Provide the (x, y) coordinate of the cell's center where the given text is located.  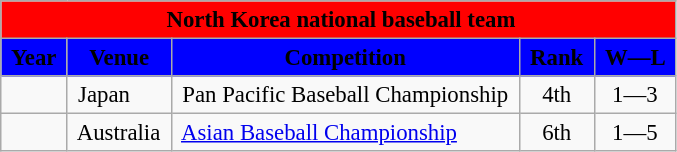
North Korea national baseball team (338, 20)
4th (556, 95)
1—3 (634, 95)
Venue (119, 58)
1—5 (634, 133)
Asian Baseball Championship (345, 133)
Competition (345, 58)
Australia (119, 133)
W—L (634, 58)
6th (556, 133)
Rank (556, 58)
Year (34, 58)
Pan Pacific Baseball Championship (345, 95)
Japan (119, 95)
